Extract the [x, y] coordinate from the center of the cell holding the provided text.  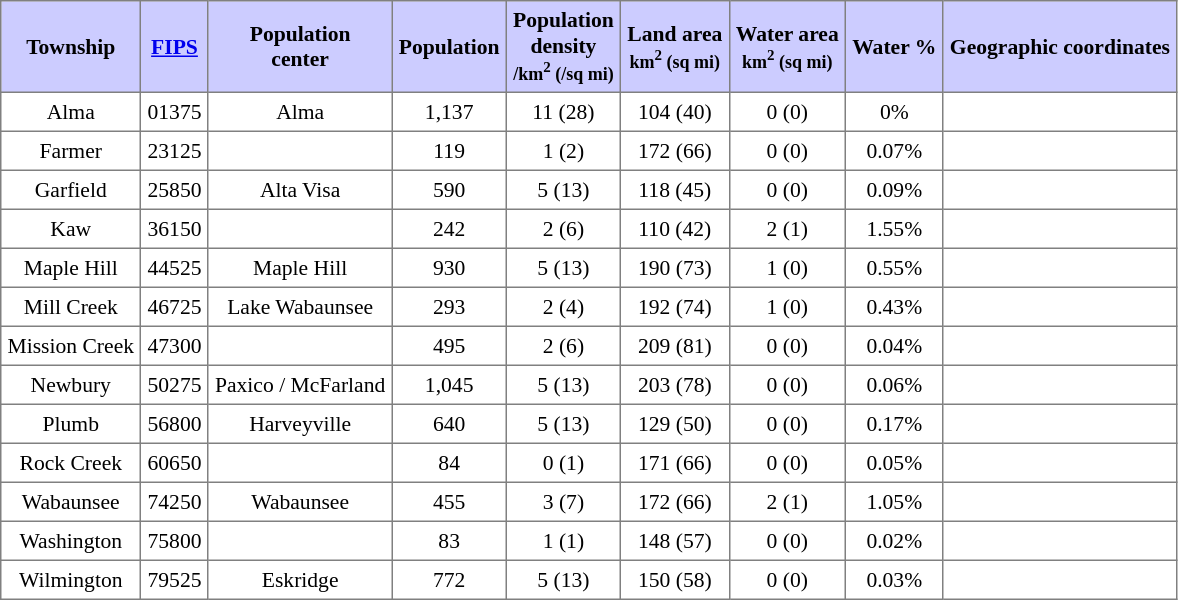
0.43% [894, 306]
11 (28) [563, 112]
Geographic coordinates [1060, 47]
Alta Visa [300, 190]
0.17% [894, 424]
Plumb [71, 424]
Water areakm2 (sq mi) [787, 47]
83 [449, 540]
129 (50) [675, 424]
46725 [174, 306]
79525 [174, 580]
Rock Creek [71, 462]
930 [449, 268]
Mill Creek [71, 306]
50275 [174, 384]
FIPS [174, 47]
56800 [174, 424]
0.02% [894, 540]
0.06% [894, 384]
Newbury [71, 384]
75800 [174, 540]
0.07% [894, 150]
Washington [71, 540]
Wilmington [71, 580]
192 (74) [675, 306]
0.05% [894, 462]
119 [449, 150]
0.04% [894, 346]
772 [449, 580]
0% [894, 112]
150 (58) [675, 580]
0.03% [894, 580]
Lake Wabaunsee [300, 306]
36150 [174, 228]
190 (73) [675, 268]
0 (1) [563, 462]
44525 [174, 268]
242 [449, 228]
Paxico / McFarland [300, 384]
84 [449, 462]
1,045 [449, 384]
110 (42) [675, 228]
148 (57) [675, 540]
Populationdensity/km2 (/sq mi) [563, 47]
Kaw [71, 228]
74250 [174, 502]
Harveyville [300, 424]
171 (66) [675, 462]
1 (2) [563, 150]
1 (1) [563, 540]
209 (81) [675, 346]
590 [449, 190]
Farmer [71, 150]
Garfield [71, 190]
Mission Creek [71, 346]
495 [449, 346]
60650 [174, 462]
1.55% [894, 228]
47300 [174, 346]
0.55% [894, 268]
Township [71, 47]
01375 [174, 112]
1,137 [449, 112]
203 (78) [675, 384]
Land areakm2 (sq mi) [675, 47]
23125 [174, 150]
Populationcenter [300, 47]
3 (7) [563, 502]
118 (45) [675, 190]
104 (40) [675, 112]
2 (4) [563, 306]
0.09% [894, 190]
Water % [894, 47]
293 [449, 306]
1.05% [894, 502]
Population [449, 47]
455 [449, 502]
25850 [174, 190]
Eskridge [300, 580]
640 [449, 424]
